Extract the [x, y] coordinate from the center of the cell holding the provided text.  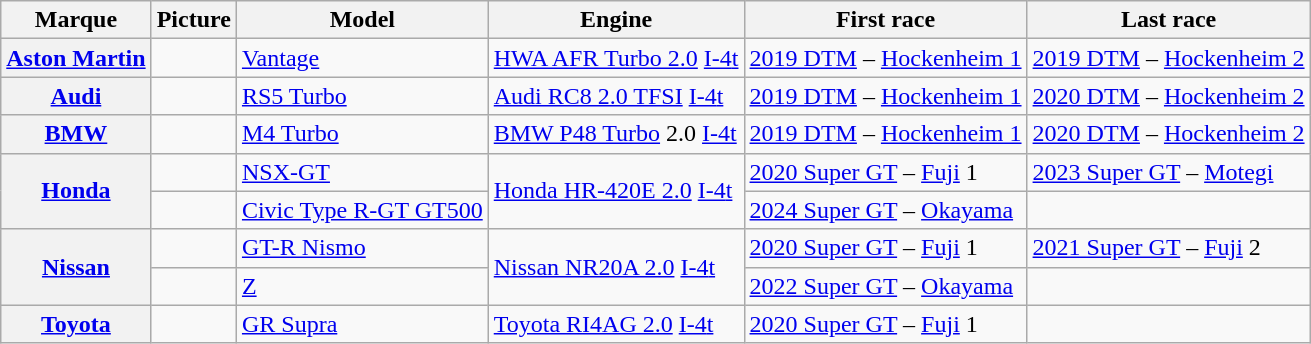
M4 Turbo [362, 134]
2024 Super GT – Okayama [886, 210]
Civic Type R-GT GT500 [362, 210]
Engine [616, 20]
Nissan [76, 267]
Aston Martin [76, 58]
Z [362, 286]
Toyota [76, 324]
BMW P48 Turbo 2.0 I-4t [616, 134]
Audi RC8 2.0 TFSI I-4t [616, 96]
GT-R Nismo [362, 248]
2023 Super GT – Motegi [1168, 172]
NSX-GT [362, 172]
HWA AFR Turbo 2.0 I-4t [616, 58]
Picture [194, 20]
2019 DTM – Hockenheim 2 [1168, 58]
2022 Super GT – Okayama [886, 286]
GR Supra [362, 324]
Last race [1168, 20]
Audi [76, 96]
BMW [76, 134]
First race [886, 20]
Marque [76, 20]
2021 Super GT – Fuji 2 [1168, 248]
Vantage [362, 58]
Model [362, 20]
RS5 Turbo [362, 96]
Honda HR-420E 2.0 I-4t [616, 191]
Honda [76, 191]
Nissan NR20A 2.0 I-4t [616, 267]
Toyota RI4AG 2.0 I-4t [616, 324]
